Determine the [X, Y] coordinate at the center of the cell enclosing the given text.  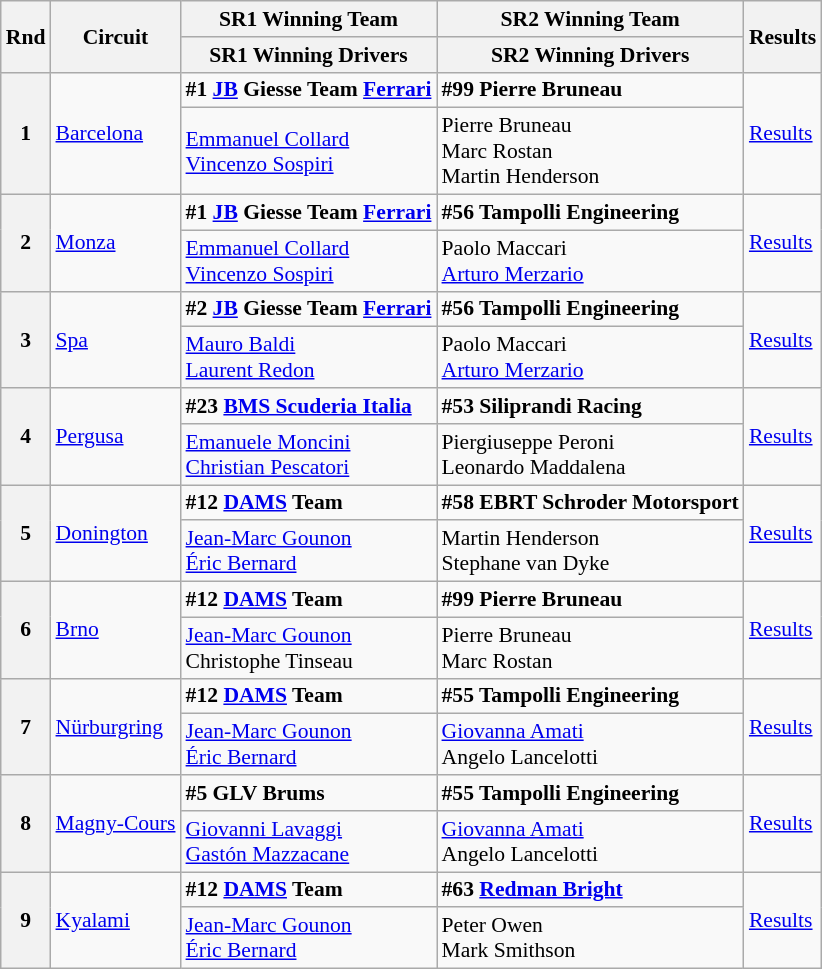
SR1 Winning Drivers [309, 55]
1 [26, 133]
Pergusa [115, 436]
Barcelona [115, 133]
Brno [115, 630]
Mauro Baldi Laurent Redon [309, 358]
8 [26, 824]
Pierre Bruneau Marc Rostan Martin Henderson [590, 152]
Kyalami [115, 920]
Piergiuseppe Peroni Leonardo Maddalena [590, 454]
9 [26, 920]
Donington [115, 534]
5 [26, 534]
Nürburgring [115, 726]
Rnd [26, 36]
7 [26, 726]
#63 Redman Bright [590, 890]
Magny-Cours [115, 824]
Jean-Marc Gounon Christophe Tinseau [309, 648]
#58 EBRT Schroder Motorsport [590, 503]
6 [26, 630]
3 [26, 340]
2 [26, 244]
Circuit [115, 36]
Emanuele Moncini Christian Pescatori [309, 454]
4 [26, 436]
#5 GLV Brums [309, 793]
Spa [115, 340]
Martin Henderson Stephane van Dyke [590, 552]
SR1 Winning Team [309, 19]
#23 BMS Scuderia Italia [309, 406]
#53 Siliprandi Racing [590, 406]
SR2 Winning Team [590, 19]
#2 JB Giesse Team Ferrari [309, 309]
SR2 Winning Drivers [590, 55]
Pierre Bruneau Marc Rostan [590, 648]
Peter Owen Mark Smithson [590, 938]
Giovanni Lavaggi Gastón Mazzacane [309, 842]
Monza [115, 244]
